Pinpoint the cell where the given text exists, returning its [X, Y] midpoint coordinate. 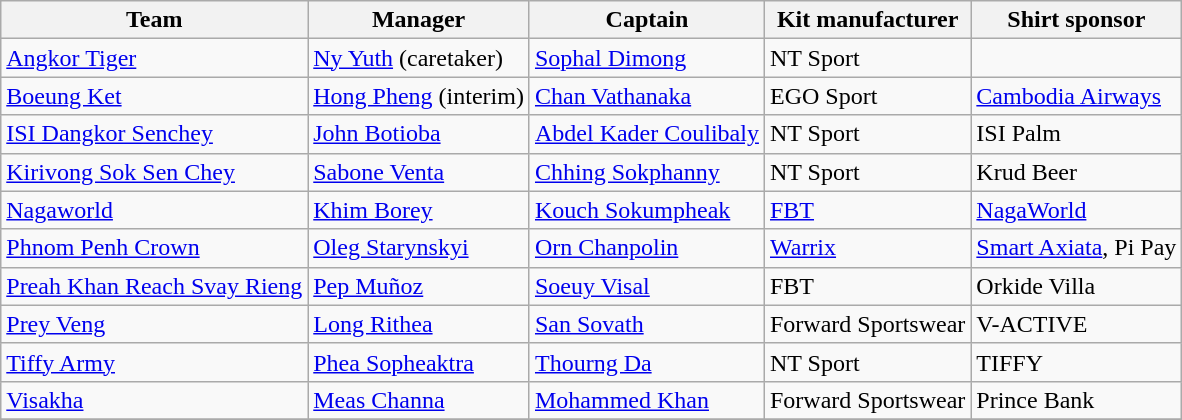
Boeung Ket [154, 96]
Tiffy Army [154, 362]
Thourng Da [646, 362]
Kouch Sokumpheak [646, 210]
Angkor Tiger [154, 58]
Meas Channa [419, 400]
NagaWorld [1076, 210]
Chhing Sokphanny [646, 172]
V-ACTIVE [1076, 324]
Orn Chanpolin [646, 248]
Mohammed Khan [646, 400]
San Sovath [646, 324]
Khim Borey [419, 210]
Abdel Kader Coulibaly [646, 134]
Sabone Venta [419, 172]
Kit manufacturer [867, 20]
Krud Beer [1076, 172]
Kirivong Sok Sen Chey [154, 172]
Team [154, 20]
Pep Muñoz [419, 286]
Smart Axiata, Pi Pay [1076, 248]
ISI Dangkor Senchey [154, 134]
Chan Vathanaka [646, 96]
Warrix [867, 248]
Manager [419, 20]
Phnom Penh Crown [154, 248]
Hong Pheng (interim) [419, 96]
Phea Sopheaktra [419, 362]
Visakha [154, 400]
Sophal Dimong [646, 58]
Shirt sponsor [1076, 20]
Oleg Starynskyi [419, 248]
TIFFY [1076, 362]
Soeuy Visal [646, 286]
Prince Bank [1076, 400]
ISI Palm [1076, 134]
EGO Sport [867, 96]
Prey Veng [154, 324]
John Botioba [419, 134]
Cambodia Airways [1076, 96]
Long Rithea [419, 324]
Preah Khan Reach Svay Rieng [154, 286]
Nagaworld [154, 210]
Ny Yuth (caretaker) [419, 58]
Orkide Villa [1076, 286]
Captain [646, 20]
